Locate the cell with the specified text and output its (X, Y) center coordinate. 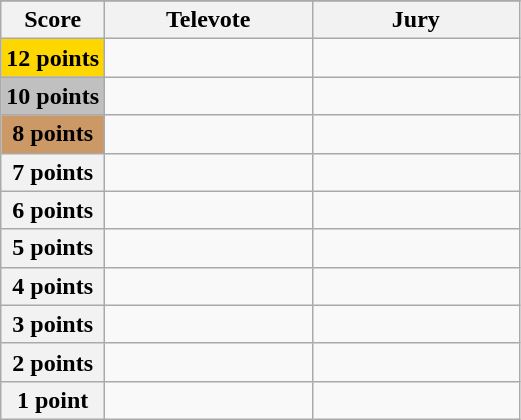
2 points (53, 362)
Score (53, 20)
8 points (53, 134)
3 points (53, 324)
5 points (53, 248)
Jury (416, 20)
4 points (53, 286)
12 points (53, 58)
6 points (53, 210)
10 points (53, 96)
7 points (53, 172)
1 point (53, 400)
Televote (209, 20)
